Search for the cell housing the specified text and yield its [X, Y] center coordinate. 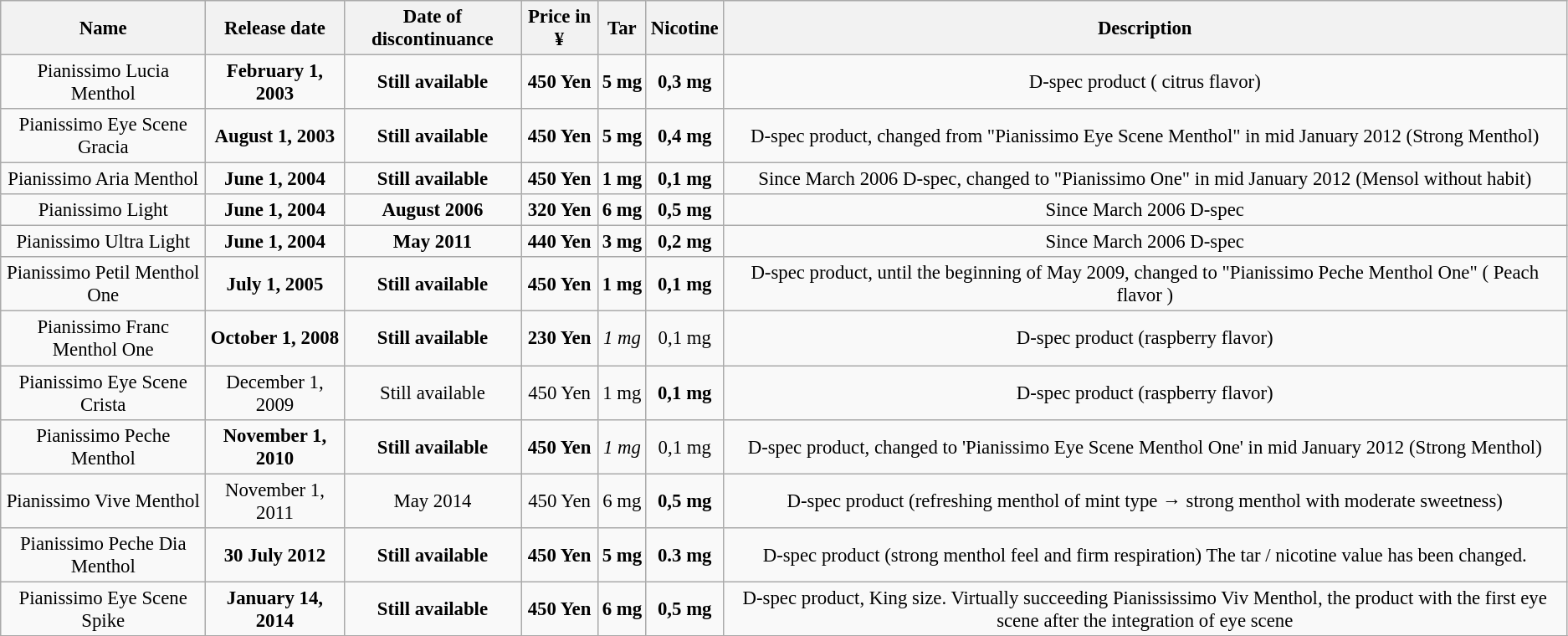
Pianissimo Eye Scene Gracia [104, 136]
Name [104, 28]
Pianissimo Eye Scene Spike [104, 609]
Date of discontinuance [433, 28]
Pianissimo Petil Menthol One [104, 285]
August 2006 [433, 210]
0,4 mg [684, 136]
August 1, 2003 [274, 136]
Pianissimo Light [104, 210]
July 1, 2005 [274, 285]
Pianissimo Lucia Menthol [104, 82]
Pianissimo Peche Dia Menthol [104, 554]
D-spec product, King size. Virtually succeeding Pianississimo Viv Menthol, the product with the first eye scene after the integration of eye scene [1145, 609]
0,2 mg [684, 242]
December 1, 2009 [274, 393]
D-spec product ( citrus flavor) [1145, 82]
Description [1145, 28]
November 1, 2010 [274, 447]
February 1, 2003 [274, 82]
D-spec product (strong menthol feel and firm respiration) The tar / nicotine value has been changed. [1145, 554]
D-spec product, changed to 'Pianissimo Eye Scene Menthol One' in mid January 2012 (Strong Menthol) [1145, 447]
Pianissimo Peche Menthol [104, 447]
320 Yen [560, 210]
0,3 mg [684, 82]
Pianissimo Ultra Light [104, 242]
January 14, 2014 [274, 609]
440 Yen [560, 242]
Pianissimo Franc Menthol One [104, 338]
Price in ¥ [560, 28]
30 July 2012 [274, 554]
D-spec product, changed from "Pianissimo Eye Scene Menthol" in mid January 2012 (Strong Menthol) [1145, 136]
D-spec product (refreshing menthol of mint type → strong menthol with moderate sweetness) [1145, 500]
Pianissimo Aria Menthol [104, 179]
October 1, 2008 [274, 338]
0.3 mg [684, 554]
May 2011 [433, 242]
Pianissimo Vive Menthol [104, 500]
D-spec product, until the beginning of May 2009, changed to "Pianissimo Peche Menthol One" ( Peach flavor ) [1145, 285]
Tar [622, 28]
May 2014 [433, 500]
Pianissimo Eye Scene Crista [104, 393]
Nicotine [684, 28]
Release date [274, 28]
230 Yen [560, 338]
3 mg [622, 242]
November 1, 2011 [274, 500]
Since March 2006 D-spec, changed to "Pianissimo One" in mid January 2012 (Mensol without habit) [1145, 179]
